Extract the [X, Y] coordinate from the center of the cell holding the provided text.  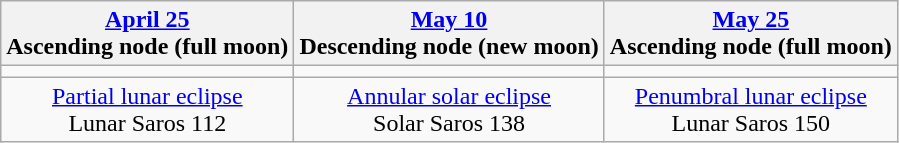
Penumbral lunar eclipseLunar Saros 150 [750, 110]
May 25Ascending node (full moon) [750, 34]
April 25Ascending node (full moon) [148, 34]
Annular solar eclipseSolar Saros 138 [449, 110]
May 10Descending node (new moon) [449, 34]
Partial lunar eclipseLunar Saros 112 [148, 110]
